Extract the (X, Y) coordinate from the center of the cell holding the provided text.  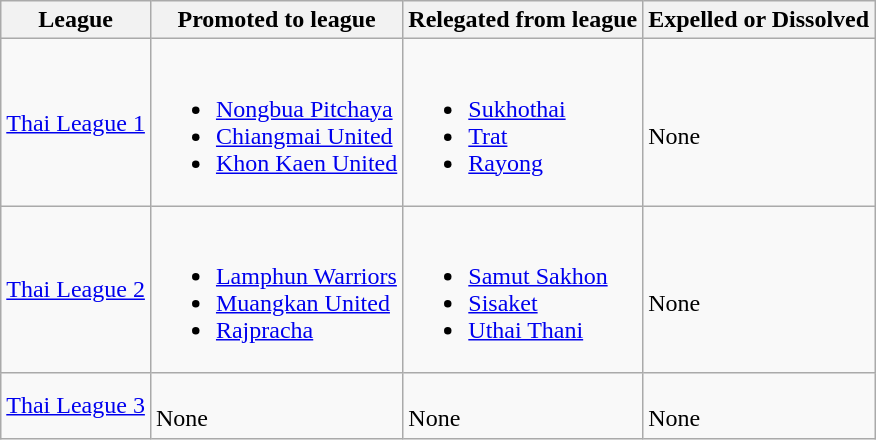
Samut SakhonSisaketUthai Thani (523, 290)
Thai League 1 (76, 122)
Thai League 2 (76, 290)
Expelled or Dissolved (759, 20)
Lamphun WarriorsMuangkan UnitedRajpracha (276, 290)
Promoted to league (276, 20)
League (76, 20)
SukhothaiTratRayong (523, 122)
Thai League 3 (76, 406)
Nongbua PitchayaChiangmai UnitedKhon Kaen United (276, 122)
Relegated from league (523, 20)
